Find where the given text appears and provide that cell's center as [X, Y] coordinate. 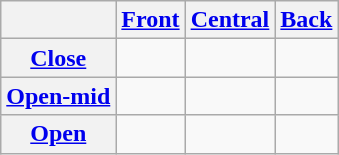
Central [230, 20]
Open-mid [58, 96]
Back [306, 20]
Front [150, 20]
Close [58, 58]
Open [58, 134]
